Detect which cell encompasses the target text, then output its (x, y) center coordinate. 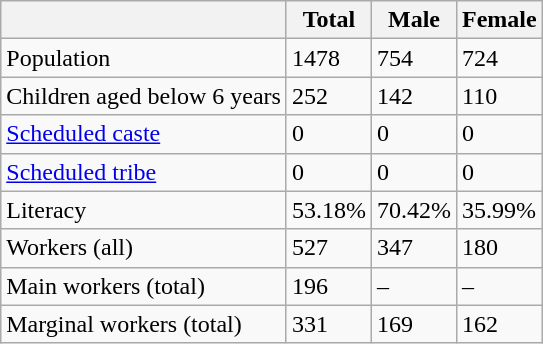
252 (328, 96)
Male (414, 20)
70.42% (414, 210)
347 (414, 248)
142 (414, 96)
Scheduled caste (144, 134)
53.18% (328, 210)
Total (328, 20)
196 (328, 286)
331 (328, 324)
Literacy (144, 210)
Female (500, 20)
180 (500, 248)
169 (414, 324)
Population (144, 58)
754 (414, 58)
Marginal workers (total) (144, 324)
1478 (328, 58)
Scheduled tribe (144, 172)
Main workers (total) (144, 286)
527 (328, 248)
724 (500, 58)
162 (500, 324)
35.99% (500, 210)
Workers (all) (144, 248)
110 (500, 96)
Children aged below 6 years (144, 96)
